Detect which cell encompasses the target text, then output its (x, y) center coordinate. 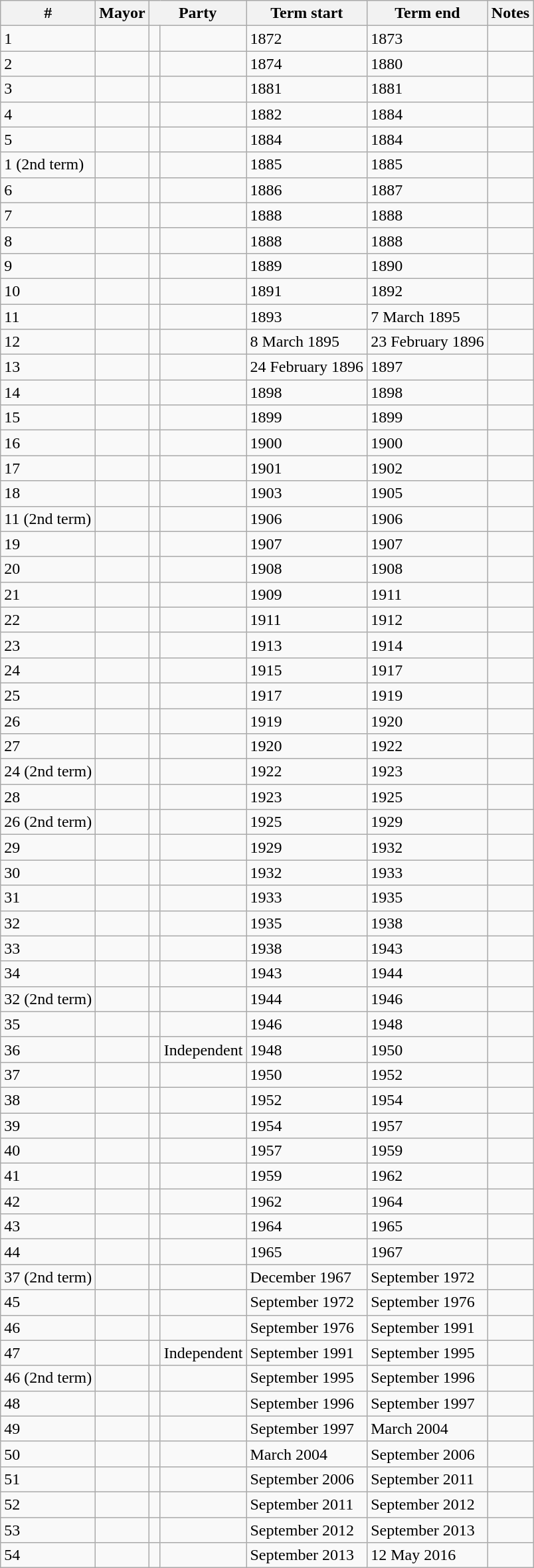
2 (48, 64)
1905 (428, 493)
1967 (428, 1252)
54 (48, 1555)
1887 (428, 190)
1903 (307, 493)
1912 (428, 620)
December 1967 (307, 1277)
26 (2nd term) (48, 822)
41 (48, 1176)
24 February 1896 (307, 367)
9 (48, 266)
26 (48, 721)
1902 (428, 468)
1892 (428, 291)
24 (48, 670)
1886 (307, 190)
1882 (307, 114)
12 May 2016 (428, 1555)
47 (48, 1353)
1909 (307, 594)
Party (198, 13)
1 (48, 39)
29 (48, 847)
5 (48, 139)
# (48, 13)
Notes (510, 13)
11 (2nd term) (48, 519)
1891 (307, 291)
1889 (307, 266)
1874 (307, 64)
11 (48, 317)
1872 (307, 39)
33 (48, 948)
51 (48, 1479)
35 (48, 1024)
24 (2nd term) (48, 772)
1873 (428, 39)
23 (48, 645)
1915 (307, 670)
1880 (428, 64)
1913 (307, 645)
37 (48, 1075)
15 (48, 418)
23 February 1896 (428, 342)
1893 (307, 317)
32 (48, 923)
25 (48, 695)
32 (2nd term) (48, 999)
36 (48, 1049)
42 (48, 1201)
43 (48, 1227)
1 (2nd term) (48, 165)
50 (48, 1454)
31 (48, 898)
1897 (428, 367)
8 March 1895 (307, 342)
Mayor (122, 13)
1914 (428, 645)
18 (48, 493)
27 (48, 746)
38 (48, 1100)
4 (48, 114)
16 (48, 443)
53 (48, 1529)
49 (48, 1429)
17 (48, 468)
Term start (307, 13)
28 (48, 797)
19 (48, 544)
40 (48, 1151)
1890 (428, 266)
48 (48, 1403)
30 (48, 873)
12 (48, 342)
37 (2nd term) (48, 1277)
22 (48, 620)
39 (48, 1126)
13 (48, 367)
8 (48, 240)
45 (48, 1302)
6 (48, 190)
3 (48, 89)
21 (48, 594)
52 (48, 1504)
7 March 1895 (428, 317)
14 (48, 392)
Term end (428, 13)
7 (48, 215)
10 (48, 291)
44 (48, 1252)
46 (48, 1328)
46 (2nd term) (48, 1378)
1901 (307, 468)
34 (48, 974)
20 (48, 569)
